Determine the (X, Y) coordinate at the center of the cell enclosing the given text.  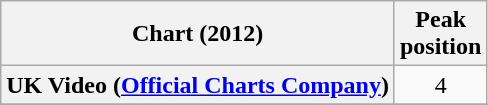
Peakposition (440, 34)
UK Video (Official Charts Company) (198, 85)
Chart (2012) (198, 34)
4 (440, 85)
